Return (x, y) of the center of cell containing provided text 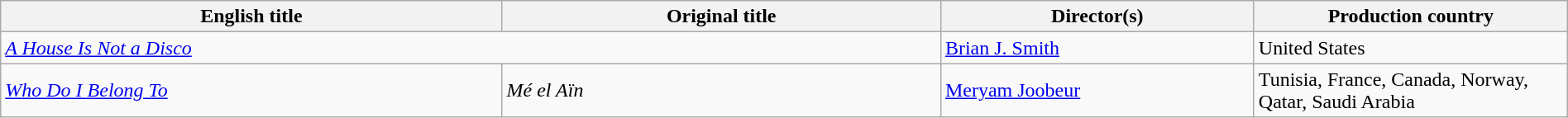
Mé el Aïn (721, 91)
English title (251, 17)
Director(s) (1097, 17)
Production country (1411, 17)
Tunisia, France, Canada, Norway, Qatar, Saudi Arabia (1411, 91)
Meryam Joobeur (1097, 91)
United States (1411, 48)
Original title (721, 17)
Who Do I Belong To (251, 91)
A House Is Not a Disco (471, 48)
Brian J. Smith (1097, 48)
